Provide the [X, Y] coordinate of the cell's center where the given text is located.  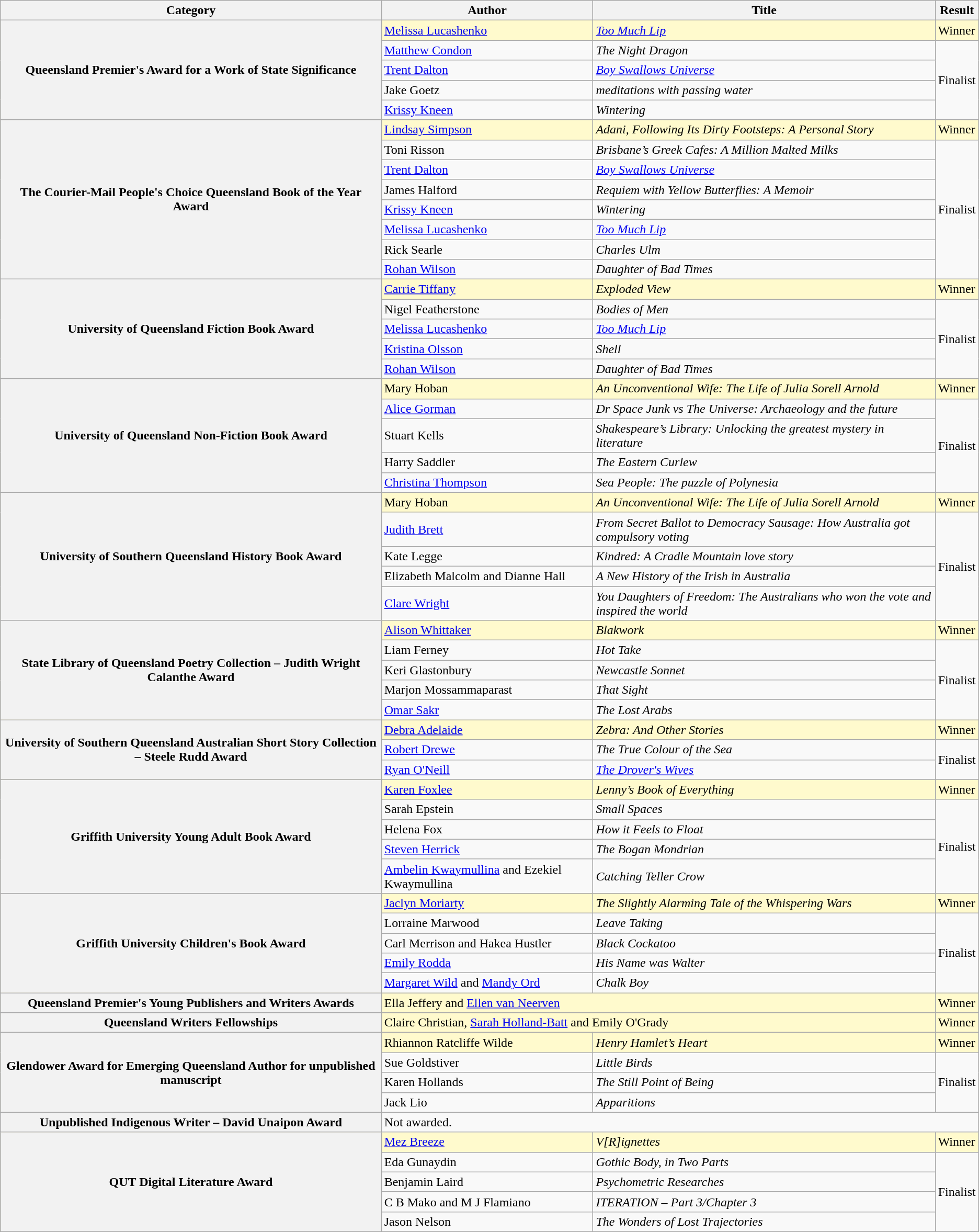
QUT Digital Literature Award [191, 1182]
Brisbane’s Greek Cafes: A Million Malted Milks [764, 150]
Unpublished Indigenous Writer – David Unaipon Award [191, 1122]
Keri Glastonbury [487, 670]
Jake Goetz [487, 90]
Sue Goldstiver [487, 1063]
Zebra: And Other Stories [764, 730]
Griffith University Children's Book Award [191, 943]
The True Colour of the Sea [764, 750]
Apparitions [764, 1102]
Jack Lio [487, 1102]
Matthew Condon [487, 50]
Kristina Olsson [487, 349]
Hot Take [764, 650]
Helena Fox [487, 829]
The Slightly Alarming Tale of the Whispering Wars [764, 903]
Eda Gunaydin [487, 1162]
The Wonders of Lost Trajectories [764, 1222]
Not awarded. [680, 1122]
Toni Risson [487, 150]
Ambelin Kwaymullina and Ezekiel Kwaymullina [487, 876]
Queensland Writers Fellowships [191, 1023]
The Night Dragon [764, 50]
Newcastle Sonnet [764, 670]
Jason Nelson [487, 1222]
The Bogan Mondrian [764, 849]
Dr Space Junk vs The Universe: Archaeology and the future [764, 409]
Lindsay Simpson [487, 130]
The Eastern Curlew [764, 462]
Margaret Wild and Mandy Ord [487, 983]
Queensland Premier's Young Publishers and Writers Awards [191, 1003]
How it Feels to Float [764, 829]
Mez Breeze [487, 1142]
Marjon Mossammaparast [487, 690]
Title [764, 10]
Clare Wright [487, 603]
Small Spaces [764, 809]
Kindred: A Cradle Mountain love story [764, 556]
Lorraine Marwood [487, 923]
The Lost Arabs [764, 710]
Emily Rodda [487, 963]
Bodies of Men [764, 309]
Requiem with Yellow Butterflies: A Memoir [764, 189]
V[R]ignettes [764, 1142]
From Secret Ballot to Democracy Sausage: How Australia got compulsory voting [764, 529]
Judith Brett [487, 529]
Blakwork [764, 630]
Leave Taking [764, 923]
Author [487, 10]
Queensland Premier's Award for a Work of State Significance [191, 70]
Harry Saddler [487, 462]
Rick Searle [487, 250]
Catching Teller Crow [764, 876]
His Name was Walter [764, 963]
Jaclyn Moriarty [487, 903]
Adani, Following Its Dirty Footsteps: A Personal Story [764, 130]
Shell [764, 349]
Shakespeare’s Library: Unlocking the greatest mystery in literature [764, 435]
Psychometric Researches [764, 1182]
The Still Point of Being [764, 1082]
Alison Whittaker [487, 630]
Karen Foxlee [487, 789]
Alice Gorman [487, 409]
Elizabeth Malcolm and Dianne Hall [487, 576]
Sea People: The puzzle of Polynesia [764, 482]
You Daughters of Freedom: The Australians who won the vote and inspired the world [764, 603]
Liam Ferney [487, 650]
James Halford [487, 189]
University of Queensland Fiction Book Award [191, 329]
ITERATION – Part 3/Chapter 3 [764, 1202]
Chalk Boy [764, 983]
Debra Adelaide [487, 730]
Karen Hollands [487, 1082]
Claire Christian, Sarah Holland-Batt and Emily O'Grady [658, 1023]
Glendower Award for Emerging Queensland Author for unpublished manuscript [191, 1072]
Lenny’s Book of Everything [764, 789]
Carrie Tiffany [487, 289]
Little Birds [764, 1063]
That Sight [764, 690]
A New History of the Irish in Australia [764, 576]
Gothic Body, in Two Parts [764, 1162]
Sarah Epstein [487, 809]
University of Queensland Non-Fiction Book Award [191, 435]
University of Southern Queensland History Book Award [191, 556]
meditations with passing water [764, 90]
Stuart Kells [487, 435]
Griffith University Young Adult Book Award [191, 836]
Nigel Featherstone [487, 309]
Rhiannon Ratcliffe Wilde [487, 1043]
Henry Hamlet’s Heart [764, 1043]
Steven Herrick [487, 849]
Charles Ulm [764, 250]
Category [191, 10]
Kate Legge [487, 556]
Black Cockatoo [764, 943]
Exploded View [764, 289]
Carl Merrison and Hakea Hustler [487, 943]
Ryan O'Neill [487, 770]
Ella Jeffery and Ellen van Neerven [658, 1003]
University of Southern Queensland Australian Short Story Collection – Steele Rudd Award [191, 750]
The Drover's Wives [764, 770]
Benjamin Laird [487, 1182]
Omar Sakr [487, 710]
Robert Drewe [487, 750]
Result [957, 10]
State Library of Queensland Poetry Collection – Judith Wright Calanthe Award [191, 670]
C B Mako and M J Flamiano [487, 1202]
Christina Thompson [487, 482]
The Courier-Mail People's Choice Queensland Book of the Year Award [191, 199]
